From the cell containing the given text, extract its center point as (x, y) coordinate. 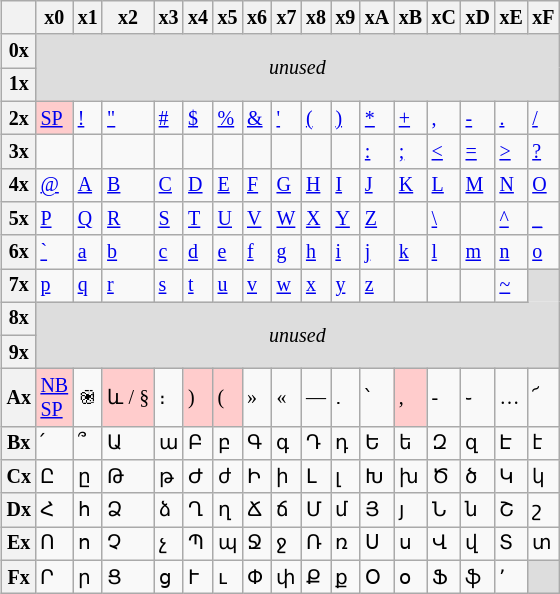
զ (478, 442)
F (256, 184)
ծ (478, 476)
ե (410, 442)
. (512, 118)
P (54, 218)
x6 (256, 18)
p (54, 284)
8x (19, 318)
ջ (286, 544)
c (168, 252)
Ն (444, 510)
վ (478, 544)
9x (19, 352)
y (346, 284)
Խ (377, 476)
NBSP (54, 398)
xB (410, 18)
ո (88, 544)
C (168, 184)
ց (168, 576)
x0 (54, 18)
u (228, 284)
ը (88, 476)
SP (54, 118)
z (377, 284)
7x (19, 284)
մ (346, 510)
' (286, 118)
՚ (512, 576)
+ (410, 118)
Ո (54, 544)
֎ (88, 398)
x5 (228, 18)
6x (19, 252)
Է (512, 442)
3x (19, 152)
Z (377, 218)
5x (19, 218)
Օ (377, 576)
m (478, 252)
ճ (286, 510)
տ (543, 544)
է (543, 442)
` (54, 252)
֊ (478, 398)
դ (346, 442)
R (128, 218)
J (377, 184)
B (128, 184)
! (88, 118)
o (543, 252)
W (286, 218)
ռ (346, 544)
~ (512, 284)
ղ (228, 510)
՝ (377, 398)
@ (54, 184)
x9 (346, 18)
xF (543, 18)
‐ (444, 398)
% (228, 118)
Չ (128, 544)
i (346, 252)
1x (19, 84)
ն (478, 510)
կ (543, 476)
Ռ (316, 544)
պ (228, 544)
Կ (512, 476)
Վ (444, 544)
> (512, 152)
xA (377, 18)
ւ (228, 576)
ժ (228, 476)
2x (19, 118)
« (286, 398)
Ձ (128, 510)
" (128, 118)
v (256, 284)
j (377, 252)
՛ (54, 442)
n (512, 252)
< (444, 152)
_ (543, 218)
Ժ (198, 476)
Դ (316, 442)
S (168, 218)
a (88, 252)
… (512, 398)
յ (410, 510)
շ (543, 510)
Ջ (256, 544)
լ (346, 476)
X (316, 218)
Գ (256, 442)
— (316, 398)
Թ (128, 476)
Ex (19, 544)
xE (512, 18)
x1 (88, 18)
h (316, 252)
և / § (128, 398)
ձ (168, 510)
A (88, 184)
Ե (377, 442)
x2 (128, 18)
G (286, 184)
Ֆ (444, 576)
0x (19, 50)
M (478, 184)
Շ (512, 510)
e (228, 252)
Ց (128, 576)
ք (346, 576)
& (256, 118)
» (256, 398)
t (198, 284)
q (88, 284)
: (377, 152)
Cx (19, 476)
ր (88, 576)
T (198, 218)
օ (410, 576)
k (410, 252)
I (346, 184)
ի (286, 476)
x (316, 284)
H (316, 184)
Բ (198, 442)
* (377, 118)
թ (168, 476)
Ղ (198, 510)
# (168, 118)
չ (168, 544)
Y (346, 218)
- (478, 118)
O (543, 184)
՜ (543, 398)
Ր (54, 576)
Q (88, 218)
l (444, 252)
s (168, 284)
Լ (316, 476)
խ (410, 476)
/ (543, 118)
w (286, 284)
b (128, 252)
$ (198, 118)
Տ (512, 544)
^ (512, 218)
= (478, 152)
d (198, 252)
r (128, 284)
L (444, 184)
Յ (377, 510)
Ւ (198, 576)
ֆ (478, 576)
Ճ (256, 510)
x3 (168, 18)
։ (168, 398)
\ (444, 218)
? (543, 152)
Ծ (444, 476)
Հ (54, 510)
Փ (256, 576)
K (410, 184)
Dx (19, 510)
Fx (19, 576)
Ս (377, 544)
հ (88, 510)
՞ (88, 442)
4x (19, 184)
Ը (54, 476)
x8 (316, 18)
N (512, 184)
Պ (198, 544)
Զ (444, 442)
Ա (128, 442)
x4 (198, 18)
xC (444, 18)
U (228, 218)
E (228, 184)
ս (410, 544)
g (286, 252)
xD (478, 18)
Ի (256, 476)
x7 (286, 18)
Bx (19, 442)
բ (228, 442)
ա (168, 442)
․ (346, 398)
f (256, 252)
Ax (19, 398)
Ք (316, 576)
D (198, 184)
; (410, 152)
փ (286, 576)
V (256, 218)
Մ (316, 510)
գ (286, 442)
